Extract the (x, y) coordinate from the center of the cell holding the provided text.  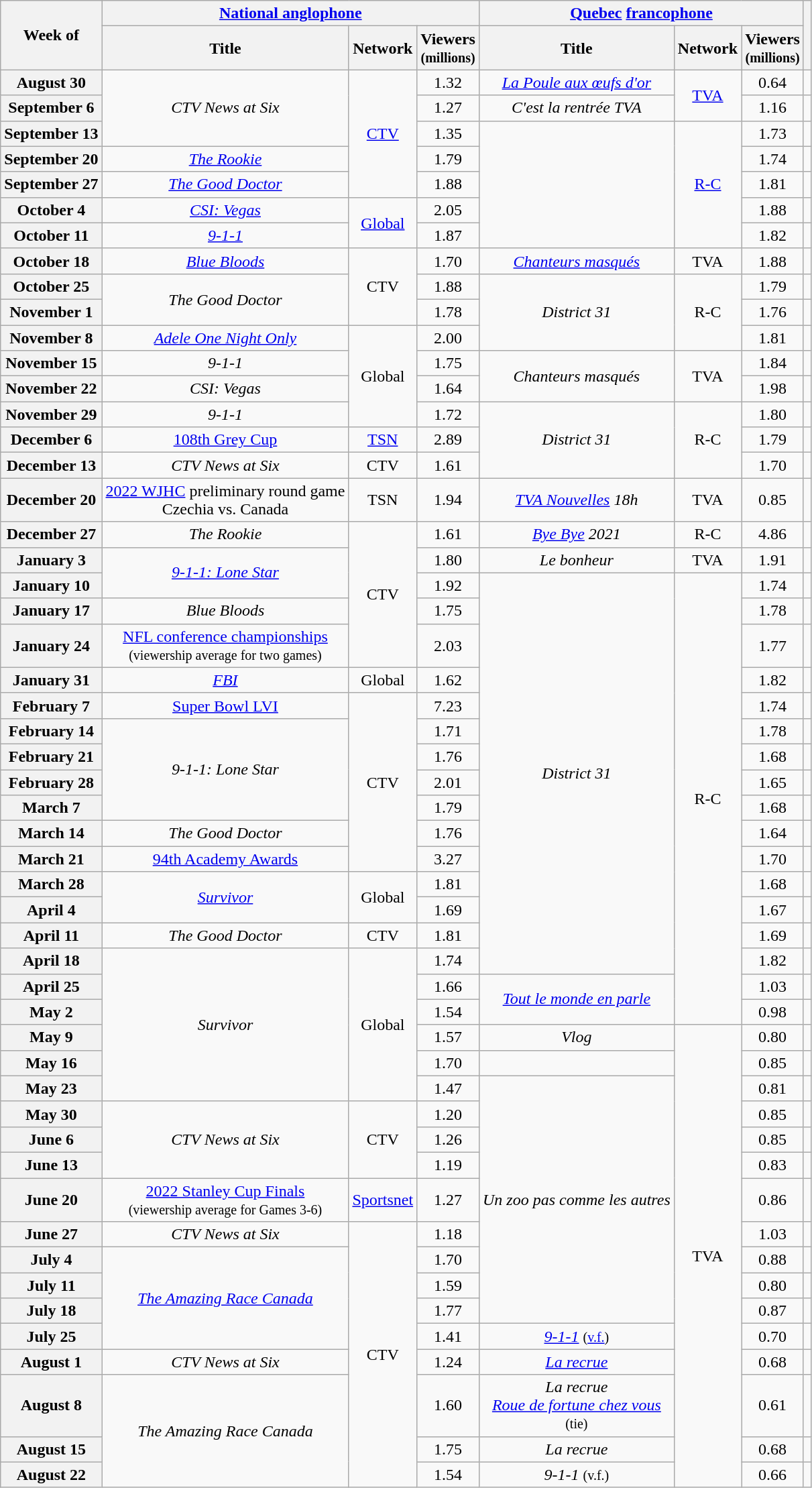
December 27 (51, 534)
1.26 (448, 1139)
TVA Nouvelles 18h (577, 500)
2.05 (448, 210)
October 25 (51, 286)
1.87 (448, 235)
NFL conference championships(viewership average for two games) (225, 645)
March 7 (51, 808)
1.32 (448, 82)
Le bonheur (577, 560)
October 4 (51, 210)
April 18 (51, 961)
July 25 (51, 1336)
1.20 (448, 1114)
July 11 (51, 1285)
August 30 (51, 82)
0.81 (772, 1088)
June 6 (51, 1139)
November 15 (51, 363)
April 4 (51, 910)
1.84 (772, 363)
1.91 (772, 560)
October 11 (51, 235)
1.16 (772, 108)
March 21 (51, 859)
January 10 (51, 585)
June 20 (51, 1199)
1.41 (448, 1336)
Quebec francophone (641, 13)
August 15 (51, 1449)
September 6 (51, 108)
0.61 (772, 1406)
1.35 (448, 133)
Un zoo pas comme les autres (577, 1200)
1.72 (448, 414)
September 13 (51, 133)
Sportsnet (383, 1199)
FBI (225, 680)
1.66 (448, 986)
September 27 (51, 184)
2.00 (448, 337)
December 6 (51, 440)
2.89 (448, 440)
April 25 (51, 986)
January 24 (51, 645)
La recrueRoue de fortune chez vous(tie) (577, 1406)
1.24 (448, 1362)
February 14 (51, 731)
1.98 (772, 389)
1.92 (448, 585)
1.59 (448, 1285)
June 13 (51, 1165)
108th Grey Cup (225, 440)
February 7 (51, 705)
November 8 (51, 337)
August 8 (51, 1406)
May 2 (51, 1012)
0.83 (772, 1165)
December 13 (51, 465)
December 20 (51, 500)
C'est la rentrée TVA (577, 108)
January 3 (51, 560)
April 11 (51, 935)
Bye Bye 2021 (577, 534)
Vlog (577, 1037)
October 18 (51, 261)
August 22 (51, 1475)
La Poule aux œufs d'or (577, 82)
November 29 (51, 414)
May 9 (51, 1037)
3.27 (448, 859)
March 14 (51, 834)
1.62 (448, 680)
February 21 (51, 756)
7.23 (448, 705)
September 20 (51, 159)
January 17 (51, 611)
Adele One Night Only (225, 337)
November 1 (51, 312)
1.67 (772, 910)
2.01 (448, 783)
May 23 (51, 1088)
Week of (51, 35)
0.88 (772, 1260)
1.94 (448, 500)
94th Academy Awards (225, 859)
0.87 (772, 1311)
0.98 (772, 1012)
May 16 (51, 1063)
November 22 (51, 389)
1.18 (448, 1235)
1.73 (772, 133)
0.66 (772, 1475)
0.70 (772, 1336)
Tout le monde en parle (577, 999)
2.03 (448, 645)
0.64 (772, 82)
February 28 (51, 783)
January 31 (51, 680)
4.86 (772, 534)
1.60 (448, 1406)
0.86 (772, 1199)
1.47 (448, 1088)
May 30 (51, 1114)
National anglophone (290, 13)
Super Bowl LVI (225, 705)
June 27 (51, 1235)
2022 WJHC preliminary round gameCzechia vs. Canada (225, 500)
1.57 (448, 1037)
1.71 (448, 731)
July 18 (51, 1311)
July 4 (51, 1260)
August 1 (51, 1362)
2022 Stanley Cup Finals(viewership average for Games 3-6) (225, 1199)
1.65 (772, 783)
March 28 (51, 884)
1.19 (448, 1165)
